Return (x, y) of the center of cell containing provided text 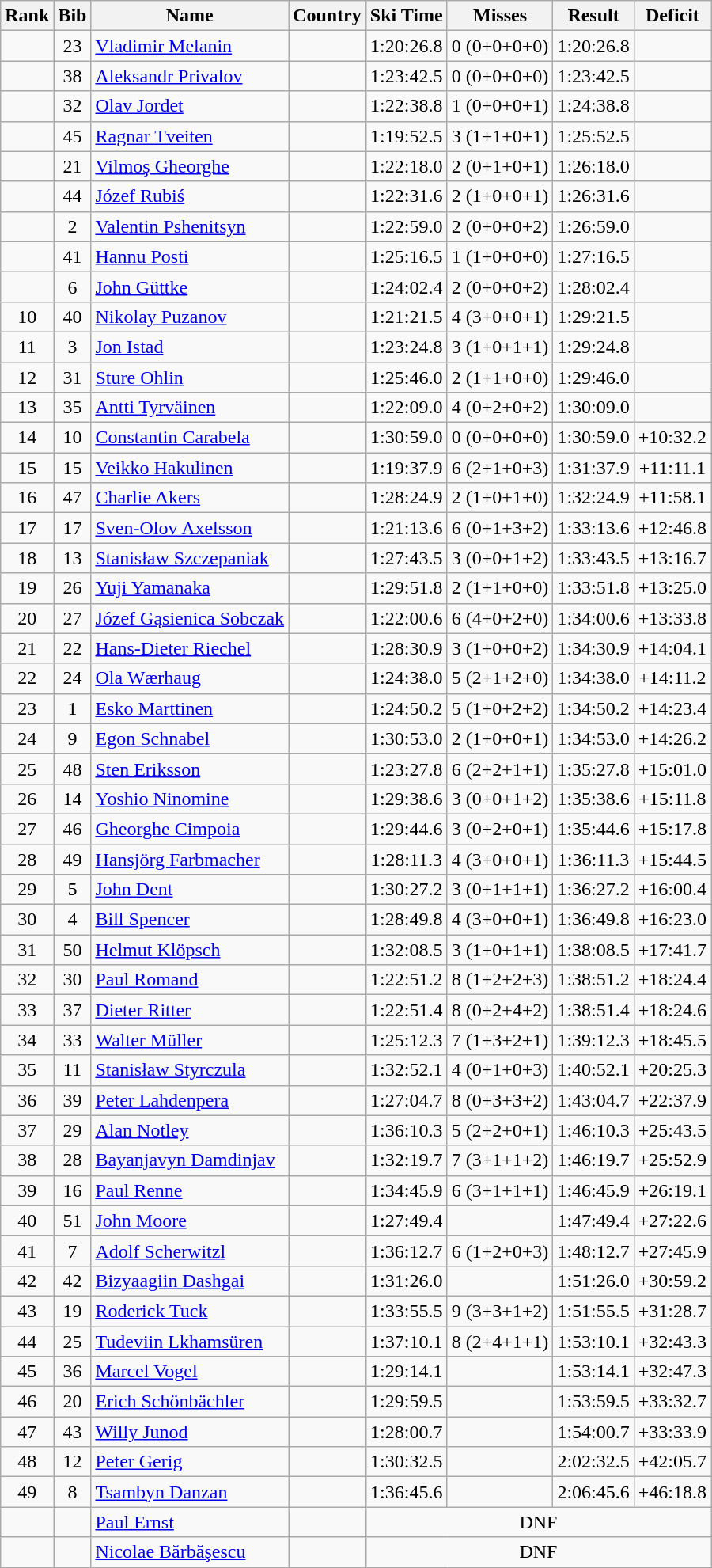
+27:22.6 (672, 1221)
+33:33.9 (672, 1432)
Tudeviin Lkhamsüren (190, 1342)
1:26:18.0 (593, 166)
Hansjörg Farbmacher (190, 859)
1:19:37.9 (407, 468)
1:29:59.5 (407, 1402)
+15:44.5 (672, 859)
1:28:24.9 (407, 498)
1:32:08.5 (407, 950)
1:27:04.7 (407, 1100)
1:28:30.9 (407, 648)
1:24:50.2 (407, 708)
1:24:38.0 (407, 678)
Charlie Akers (190, 498)
1:31:26.0 (407, 1281)
1:33:51.8 (593, 588)
Olav Jordet (190, 106)
1:25:16.5 (407, 256)
+30:59.2 (672, 1281)
1:30:27.2 (407, 890)
1:33:13.6 (593, 528)
+18:45.5 (672, 1040)
Valentin Pshenitsyn (190, 226)
1:46:45.9 (593, 1190)
Helmut Klöpsch (190, 950)
1:34:53.0 (593, 738)
Willy Junod (190, 1432)
Aleksandr Privalov (190, 76)
1:29:44.6 (407, 829)
1:22:09.0 (407, 408)
1:34:30.9 (593, 648)
1:36:11.3 (593, 859)
+16:00.4 (672, 890)
1:53:59.5 (593, 1402)
7 (73, 1251)
Peter Lahdenpera (190, 1100)
1:46:10.3 (593, 1130)
1:39:12.3 (593, 1040)
Yuji Yamanaka (190, 588)
Veikko Hakulinen (190, 468)
Deficit (672, 16)
1:53:14.1 (593, 1372)
2:06:45.6 (593, 1492)
+11:58.1 (672, 498)
1 (0+0+0+1) (500, 106)
+15:11.8 (672, 799)
1:25:52.5 (593, 136)
+25:43.5 (672, 1130)
1:27:49.4 (407, 1221)
8 (0+3+3+2) (500, 1100)
Józef Gąsienica Sobczak (190, 618)
2 (1+0+1+0) (500, 498)
Adolf Scherwitzl (190, 1251)
+15:17.8 (672, 829)
+18:24.6 (672, 1010)
Dieter Ritter (190, 1010)
1:36:49.8 (593, 920)
1:24:02.4 (407, 287)
Nikolay Puzanov (190, 317)
Misses (500, 16)
1 (73, 708)
Walter Müller (190, 1040)
3 (0+1+1+1) (500, 890)
1:35:38.6 (593, 799)
John Dent (190, 890)
Hans-Dieter Riechel (190, 648)
1:25:12.3 (407, 1040)
1:35:27.8 (593, 769)
50 (73, 950)
1:21:13.6 (407, 528)
John Güttke (190, 287)
1:38:08.5 (593, 950)
1:48:12.7 (593, 1251)
Peter Gerig (190, 1462)
Rank (27, 16)
3 (1+1+0+1) (500, 136)
1:19:52.5 (407, 136)
1:21:21.5 (407, 317)
Egon Schnabel (190, 738)
1:23:24.8 (407, 347)
1:30:53.0 (407, 738)
1:29:38.6 (407, 799)
Sven-Olov Axelsson (190, 528)
1:30:09.0 (593, 408)
1:25:46.0 (407, 378)
Alan Notley (190, 1130)
1:26:31.6 (593, 196)
8 (2+4+1+1) (500, 1342)
51 (73, 1221)
1:26:59.0 (593, 226)
Ski Time (407, 16)
5 (1+0+2+2) (500, 708)
1:28:00.7 (407, 1432)
1:32:24.9 (593, 498)
1:30:32.5 (407, 1462)
9 (3+3+1+2) (500, 1311)
+10:32.2 (672, 438)
4 (0+2+0+2) (500, 408)
Roderick Tuck (190, 1311)
7 (3+1+1+2) (500, 1160)
+13:25.0 (672, 588)
1:22:59.0 (407, 226)
+46:18.8 (672, 1492)
1:35:44.6 (593, 829)
1:46:19.7 (593, 1160)
+14:04.1 (672, 648)
1:40:52.1 (593, 1070)
Sture Ohlin (190, 378)
+13:33.8 (672, 618)
+17:41.7 (672, 950)
1:22:51.2 (407, 980)
Bayanjavyn Damdinjav (190, 1160)
+20:25.3 (672, 1070)
4 (0+1+0+3) (500, 1070)
1:28:49.8 (407, 920)
+18:24.4 (672, 980)
+11:11.1 (672, 468)
1:51:26.0 (593, 1281)
1:27:43.5 (407, 558)
Nicolae Bărbăşescu (190, 1552)
18 (27, 558)
Bill Spencer (190, 920)
1:34:50.2 (593, 708)
1:28:02.4 (593, 287)
3 (73, 347)
Tsambyn Danzan (190, 1492)
1:32:19.7 (407, 1160)
8 (0+2+4+2) (500, 1010)
8 (73, 1492)
1:22:18.0 (407, 166)
Country (328, 16)
6 (2+1+0+3) (500, 468)
Gheorghe Cimpoia (190, 829)
Result (593, 16)
7 (1+3+2+1) (500, 1040)
+42:05.7 (672, 1462)
1 (1+0+0+0) (500, 256)
2 (0+1+0+1) (500, 166)
Jon Istad (190, 347)
+22:37.9 (672, 1100)
6 (1+2+0+3) (500, 1251)
34 (27, 1040)
1:53:10.1 (593, 1342)
1:36:10.3 (407, 1130)
1:36:27.2 (593, 890)
1:31:37.9 (593, 468)
3 (1+0+0+2) (500, 648)
1:51:55.5 (593, 1311)
Paul Romand (190, 980)
+15:01.0 (672, 769)
Marcel Vogel (190, 1372)
Stanisław Szczepaniak (190, 558)
+31:28.7 (672, 1311)
1:34:45.9 (407, 1190)
1:22:38.8 (407, 106)
1:34:38.0 (593, 678)
6 (73, 287)
Sten Eriksson (190, 769)
+32:43.3 (672, 1342)
Constantin Carabela (190, 438)
9 (73, 738)
Józef Rubiś (190, 196)
Ola Wærhaug (190, 678)
1:22:31.6 (407, 196)
+13:16.7 (672, 558)
+33:32.7 (672, 1402)
1:27:16.5 (593, 256)
1:33:55.5 (407, 1311)
Paul Renne (190, 1190)
1:43:04.7 (593, 1100)
Bizyaagiin Dashgai (190, 1281)
1:54:00.7 (593, 1432)
Stanisław Styrczula (190, 1070)
Esko Marttinen (190, 708)
1:22:51.4 (407, 1010)
5 (2+2+0+1) (500, 1130)
6 (3+1+1+1) (500, 1190)
+14:23.4 (672, 708)
1:47:49.4 (593, 1221)
+26:19.1 (672, 1190)
5 (2+1+2+0) (500, 678)
+12:46.8 (672, 528)
1:28:11.3 (407, 859)
5 (73, 890)
John Moore (190, 1221)
2 (73, 226)
Vladimir Melanin (190, 46)
6 (0+1+3+2) (500, 528)
+25:52.9 (672, 1160)
1:29:46.0 (593, 378)
1:29:14.1 (407, 1372)
1:29:21.5 (593, 317)
1:22:00.6 (407, 618)
+27:45.9 (672, 1251)
Antti Tyrväinen (190, 408)
8 (1+2+2+3) (500, 980)
1:29:24.8 (593, 347)
+14:26.2 (672, 738)
6 (2+2+1+1) (500, 769)
1:37:10.1 (407, 1342)
1:29:51.8 (407, 588)
1:24:38.8 (593, 106)
+16:23.0 (672, 920)
2:02:32.5 (593, 1462)
Bib (73, 16)
4 (73, 920)
1:38:51.2 (593, 980)
Paul Ernst (190, 1522)
1:36:12.7 (407, 1251)
3 (0+2+0+1) (500, 829)
Erich Schönbächler (190, 1402)
Yoshio Ninomine (190, 799)
1:36:45.6 (407, 1492)
1:38:51.4 (593, 1010)
Hannu Posti (190, 256)
1:33:43.5 (593, 558)
Vilmoş Gheorghe (190, 166)
+14:11.2 (672, 678)
1:32:52.1 (407, 1070)
1:23:27.8 (407, 769)
Name (190, 16)
+32:47.3 (672, 1372)
1:34:00.6 (593, 618)
6 (4+0+2+0) (500, 618)
Ragnar Tveiten (190, 136)
